Identify which cell holds the provided text, then report its [x, y] central coordinate. 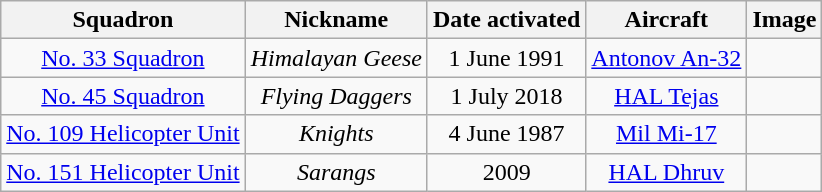
Nickname [336, 20]
Aircraft [666, 20]
Mil Mi-17 [666, 134]
2009 [506, 172]
1 July 2018 [506, 96]
Image [784, 20]
Squadron [123, 20]
No. 109 Helicopter Unit [123, 134]
Antonov An-32 [666, 58]
Knights [336, 134]
No. 45 Squadron [123, 96]
HAL Dhruv [666, 172]
Flying Daggers [336, 96]
No. 151 Helicopter Unit [123, 172]
Himalayan Geese [336, 58]
No. 33 Squadron [123, 58]
Date activated [506, 20]
1 June 1991 [506, 58]
HAL Tejas [666, 96]
Sarangs [336, 172]
4 June 1987 [506, 134]
